Determine the (X, Y) coordinate at the center of the cell enclosing the given text.  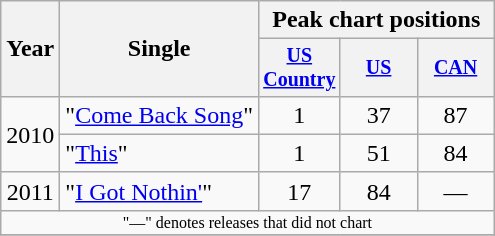
Year (30, 49)
Peak chart positions (376, 20)
Single (160, 49)
17 (299, 191)
"—" denotes releases that did not chart (248, 222)
US (378, 68)
CAN (456, 68)
"Come Back Song" (160, 115)
51 (378, 153)
"I Got Nothin'" (160, 191)
2011 (30, 191)
US Country (299, 68)
"This" (160, 153)
37 (378, 115)
— (456, 191)
2010 (30, 134)
87 (456, 115)
